Detect which cell encompasses the target text, then output its [X, Y] center coordinate. 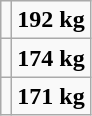
171 kg [51, 96]
192 kg [51, 20]
174 kg [51, 58]
